Determine the [x, y] coordinate at the center of the cell enclosing the given text.  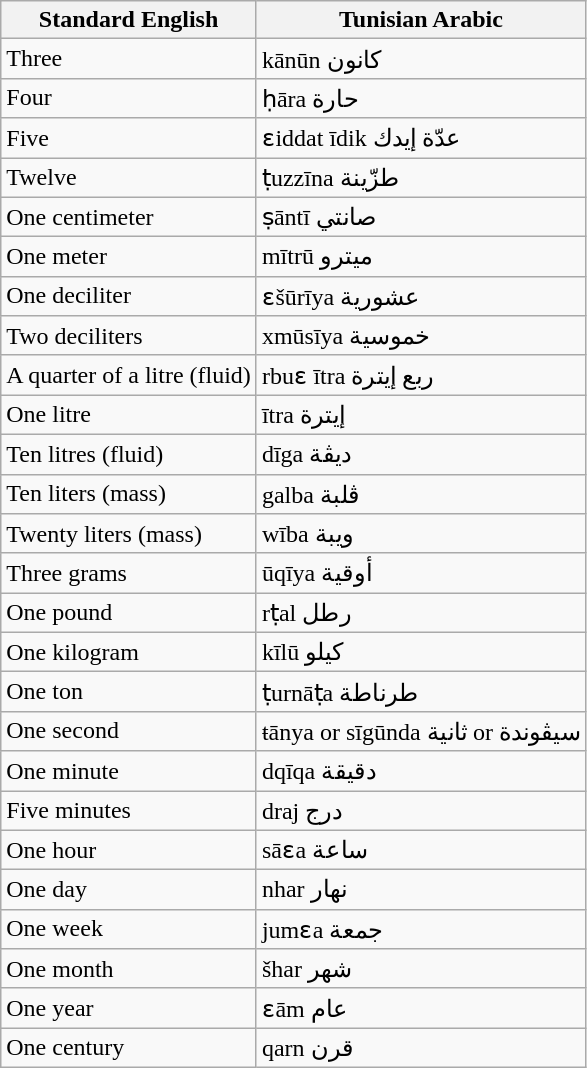
One century [129, 1048]
kānūn كانون [420, 59]
mītrū ميترو [420, 257]
ūqīya أوقية [420, 573]
šhar شهر [420, 969]
galba ڨلبة [420, 494]
ṭurnāṭa طرناطة [420, 692]
Twenty liters (mass) [129, 534]
ɛām عام [420, 1008]
One minute [129, 771]
One second [129, 731]
ɛšūrīya عشورية [420, 296]
rṭal رطل [420, 613]
Twelve [129, 178]
One deciliter [129, 296]
jumɛa جمعة [420, 929]
Tunisian Arabic [420, 20]
sāɛa ساعة [420, 850]
dqīqa دقيقة [420, 771]
ītra إيترة [420, 415]
xmūsīya خموسية [420, 336]
One week [129, 929]
draj درج [420, 810]
nhar نهار [420, 890]
One pound [129, 613]
ḥāra حارة [420, 98]
dīga ديڨة [420, 454]
Standard English [129, 20]
ŧānya or sīgūnda ثانية or سيڨوندة [420, 731]
One month [129, 969]
One meter [129, 257]
ṭuzzīna طزّينة [420, 178]
kīlū كيلو [420, 652]
qarn قرن [420, 1048]
Five [129, 138]
Three [129, 59]
One ton [129, 692]
Ten liters (mass) [129, 494]
One hour [129, 850]
A quarter of a litre (fluid) [129, 375]
One kilogram [129, 652]
rbuɛ ītra ربع إيترة [420, 375]
ṣāntī صانتي [420, 217]
Three grams [129, 573]
ɛiddat īdik عدّة إيدك [420, 138]
One litre [129, 415]
Ten litres (fluid) [129, 454]
wība ويبة [420, 534]
One year [129, 1008]
One centimeter [129, 217]
Four [129, 98]
One day [129, 890]
Two deciliters [129, 336]
Five minutes [129, 810]
